For the text-containing cell, return its midpoint in (x, y) coordinate format. 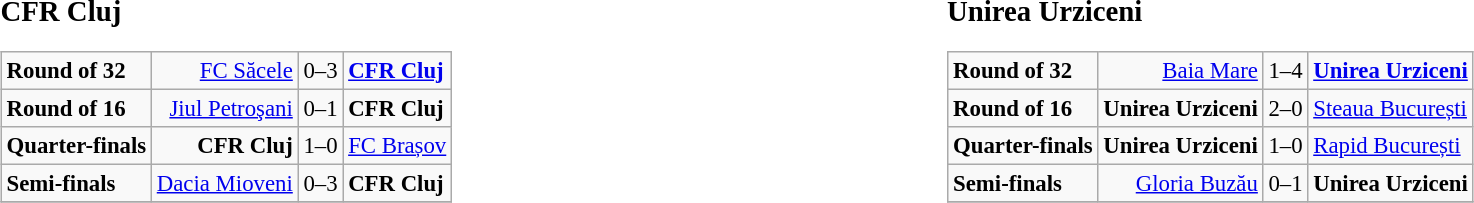
Jiul Petroşani (224, 109)
1–4 (1286, 71)
Baia Mare (1180, 71)
Steaua București (1390, 109)
Gloria Buzău (1180, 184)
FC Brașov (398, 146)
FC Săcele (224, 71)
Rapid București (1390, 146)
2–0 (1286, 109)
Dacia Mioveni (224, 184)
